Pinpoint the cell where the given text exists, returning its [x, y] midpoint coordinate. 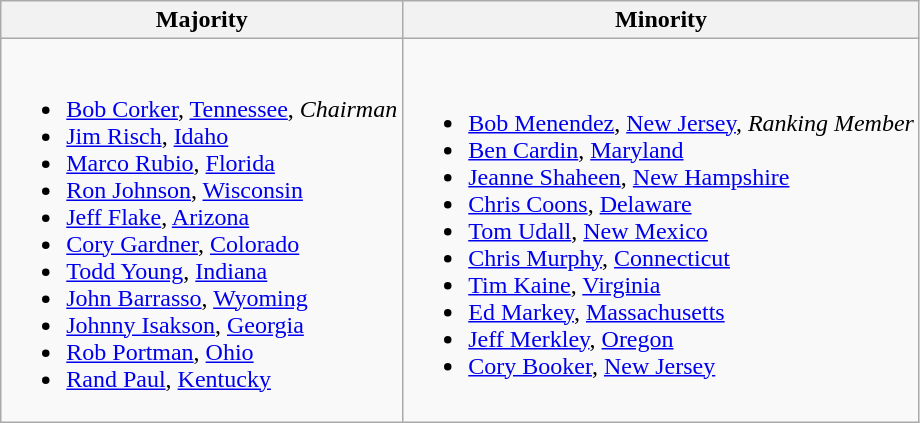
Majority [202, 20]
Minority [662, 20]
